Locate the cell with the specified text and output its [x, y] center coordinate. 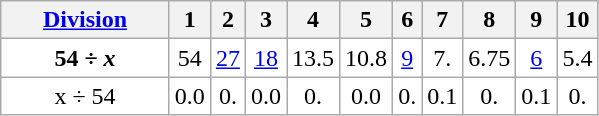
5 [366, 20]
10.8 [366, 58]
6.75 [490, 58]
13.5 [312, 58]
18 [266, 58]
5.4 [578, 58]
x ÷ 54 [86, 96]
54 [190, 58]
7 [442, 20]
1 [190, 20]
Division [86, 20]
2 [228, 20]
8 [490, 20]
3 [266, 20]
7. [442, 58]
10 [578, 20]
27 [228, 58]
4 [312, 20]
54 ÷ x [86, 58]
